Detect which cell encompasses the target text, then output its (x, y) center coordinate. 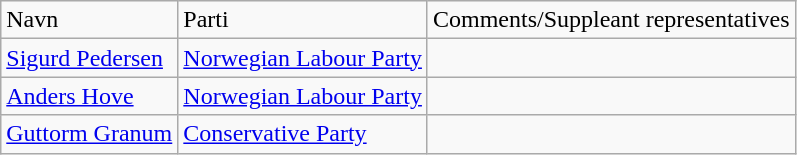
Parti (303, 20)
Navn (90, 20)
Guttorm Granum (90, 134)
Anders Hove (90, 96)
Comments/Suppleant representatives (611, 20)
Sigurd Pedersen (90, 58)
Conservative Party (303, 134)
